Extract the (X, Y) coordinate from the center of the cell holding the provided text.  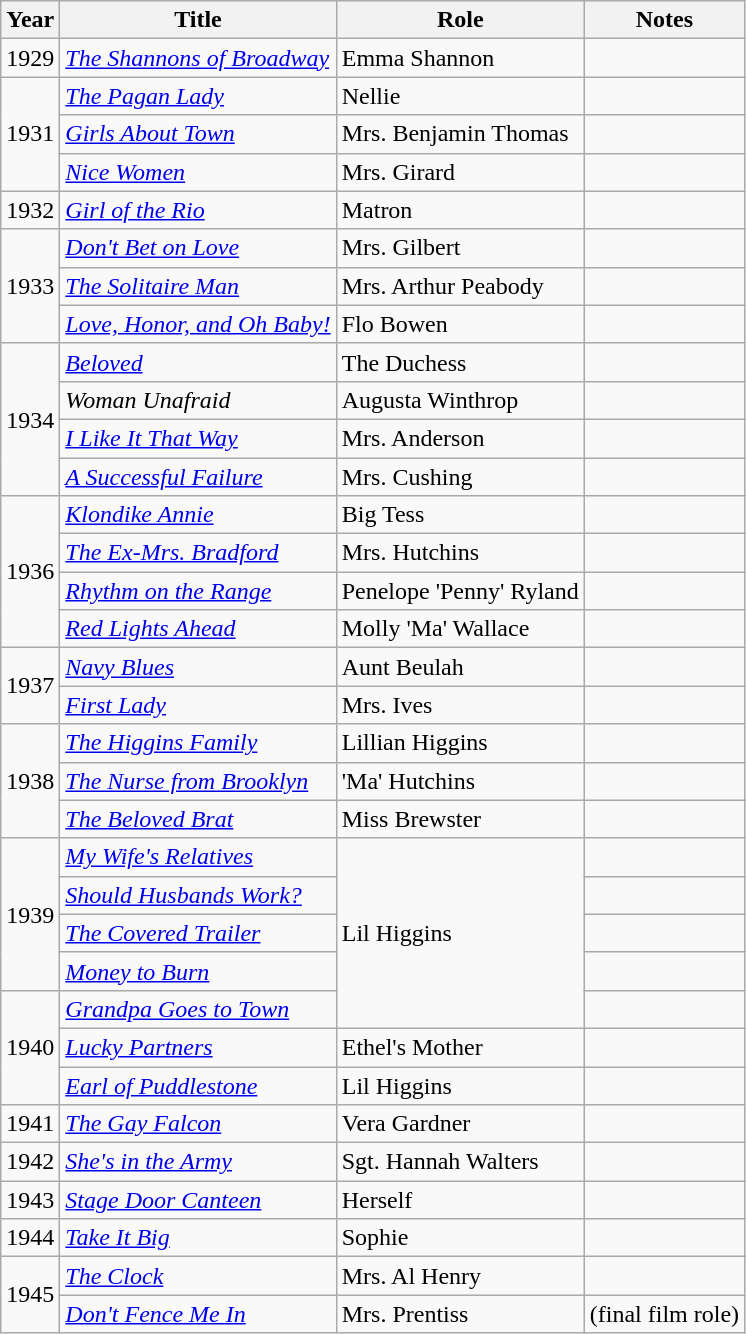
Mrs. Cushing (460, 477)
Earl of Puddlestone (198, 1085)
The Nurse from Brooklyn (198, 781)
Matron (460, 210)
Emma Shannon (460, 58)
Girl of the Rio (198, 210)
Mrs. Prentiss (460, 1314)
The Ex-Mrs. Bradford (198, 553)
Notes (664, 20)
Rhythm on the Range (198, 591)
1944 (30, 1238)
1940 (30, 1047)
Miss Brewster (460, 819)
(final film role) (664, 1314)
Role (460, 20)
1933 (30, 286)
The Duchess (460, 362)
1941 (30, 1124)
1942 (30, 1162)
The Shannons of Broadway (198, 58)
Herself (460, 1200)
Girls About Town (198, 134)
Take It Big (198, 1238)
Lillian Higgins (460, 743)
1938 (30, 781)
I Like It That Way (198, 438)
Should Husbands Work? (198, 895)
Sgt. Hannah Walters (460, 1162)
She's in the Army (198, 1162)
Mrs. Ives (460, 705)
Big Tess (460, 515)
Molly 'Ma' Wallace (460, 629)
Love, Honor, and Oh Baby! (198, 324)
Stage Door Canteen (198, 1200)
The Covered Trailer (198, 933)
Don't Bet on Love (198, 248)
Vera Gardner (460, 1124)
The Pagan Lady (198, 96)
'Ma' Hutchins (460, 781)
A Successful Failure (198, 477)
Nice Women (198, 172)
Grandpa Goes to Town (198, 1009)
The Gay Falcon (198, 1124)
1934 (30, 419)
1937 (30, 686)
1932 (30, 210)
1936 (30, 572)
Mrs. Hutchins (460, 553)
Ethel's Mother (460, 1047)
Aunt Beulah (460, 667)
Klondike Annie (198, 515)
Mrs. Al Henry (460, 1276)
Mrs. Girard (460, 172)
Don't Fence Me In (198, 1314)
Sophie (460, 1238)
Flo Bowen (460, 324)
The Higgins Family (198, 743)
Mrs. Gilbert (460, 248)
Penelope 'Penny' Ryland (460, 591)
The Solitaire Man (198, 286)
Mrs. Arthur Peabody (460, 286)
Red Lights Ahead (198, 629)
Lucky Partners (198, 1047)
Mrs. Anderson (460, 438)
Augusta Winthrop (460, 400)
Money to Burn (198, 971)
First Lady (198, 705)
Mrs. Benjamin Thomas (460, 134)
Title (198, 20)
The Clock (198, 1276)
1931 (30, 134)
Year (30, 20)
1945 (30, 1295)
1939 (30, 914)
My Wife's Relatives (198, 857)
Beloved (198, 362)
The Beloved Brat (198, 819)
Nellie (460, 96)
1929 (30, 58)
Woman Unafraid (198, 400)
1943 (30, 1200)
Navy Blues (198, 667)
